Detect which cell encompasses the target text, then output its (x, y) center coordinate. 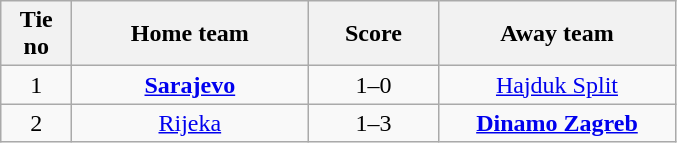
2 (36, 123)
Sarajevo (190, 85)
1–3 (374, 123)
Tie no (36, 34)
Away team (557, 34)
1 (36, 85)
1–0 (374, 85)
Score (374, 34)
Home team (190, 34)
Rijeka (190, 123)
Hajduk Split (557, 85)
Dinamo Zagreb (557, 123)
